Determine the [x, y] coordinate at the center of the cell enclosing the given text.  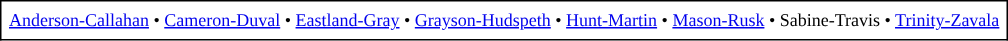
Anderson-Callahan • Cameron-Duval • Eastland-Gray • Grayson-Hudspeth • Hunt-Martin • Mason-Rusk • Sabine-Travis • Trinity-Zavala [504, 20]
